Determine the [x, y] coordinate at the center of the cell enclosing the given text.  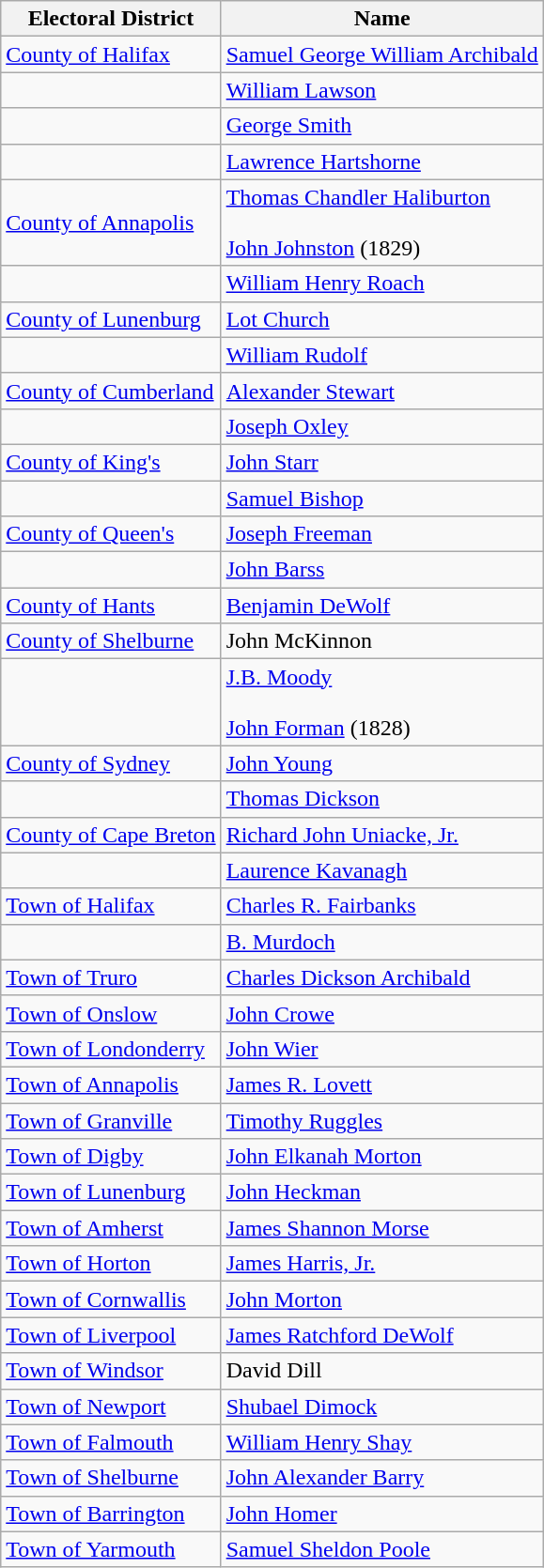
Town of Annapolis [111, 1084]
Town of Digby [111, 1157]
Timothy Ruggles [381, 1120]
Joseph Oxley [381, 426]
Alexander Stewart [381, 391]
Electoral District [111, 19]
Laurence Kavanagh [381, 870]
John Barss [381, 570]
Town of Halifax [111, 906]
Town of Truro [111, 977]
County of King's [111, 462]
Charles Dickson Archibald [381, 977]
Town of Barrington [111, 1514]
Samuel Bishop [381, 499]
Town of Cornwallis [111, 1299]
Town of Lunenburg [111, 1192]
John Alexander Barry [381, 1478]
John Young [381, 763]
William Rudolf [381, 355]
John Wier [381, 1049]
County of Lunenburg [111, 319]
County of Queen's [111, 534]
James R. Lovett [381, 1084]
James Ratchford DeWolf [381, 1335]
Charles R. Fairbanks [381, 906]
Town of Yarmouth [111, 1549]
Lot Church [381, 319]
County of Hants [111, 606]
Town of Amherst [111, 1228]
William Henry Roach [381, 284]
Town of Liverpool [111, 1335]
Town of Windsor [111, 1371]
County of Cumberland [111, 391]
George Smith [381, 126]
Joseph Freeman [381, 534]
Name [381, 19]
John Starr [381, 462]
James Harris, Jr. [381, 1264]
J.B. MoodyJohn Forman (1828) [381, 702]
William Henry Shay [381, 1442]
Lawrence Hartshorne [381, 161]
Town of Granville [111, 1120]
William Lawson [381, 90]
Benjamin DeWolf [381, 606]
Shubael Dimock [381, 1407]
Town of Falmouth [111, 1442]
County of Halifax [111, 54]
John Elkanah Morton [381, 1157]
John Morton [381, 1299]
Town of Newport [111, 1407]
John Crowe [381, 1013]
Richard John Uniacke, Jr. [381, 835]
Samuel George William Archibald [381, 54]
John Heckman [381, 1192]
Town of Onslow [111, 1013]
Town of Londonderry [111, 1049]
Samuel Sheldon Poole [381, 1549]
David Dill [381, 1371]
County of Shelburne [111, 641]
James Shannon Morse [381, 1228]
Thomas Chandler HaliburtonJohn Johnston (1829) [381, 223]
B. Murdoch [381, 942]
Town of Horton [111, 1264]
John McKinnon [381, 641]
Thomas Dickson [381, 799]
County of Annapolis [111, 223]
County of Sydney [111, 763]
Town of Shelburne [111, 1478]
County of Cape Breton [111, 835]
John Homer [381, 1514]
